For the text-containing cell, return its midpoint in (X, Y) coordinate format. 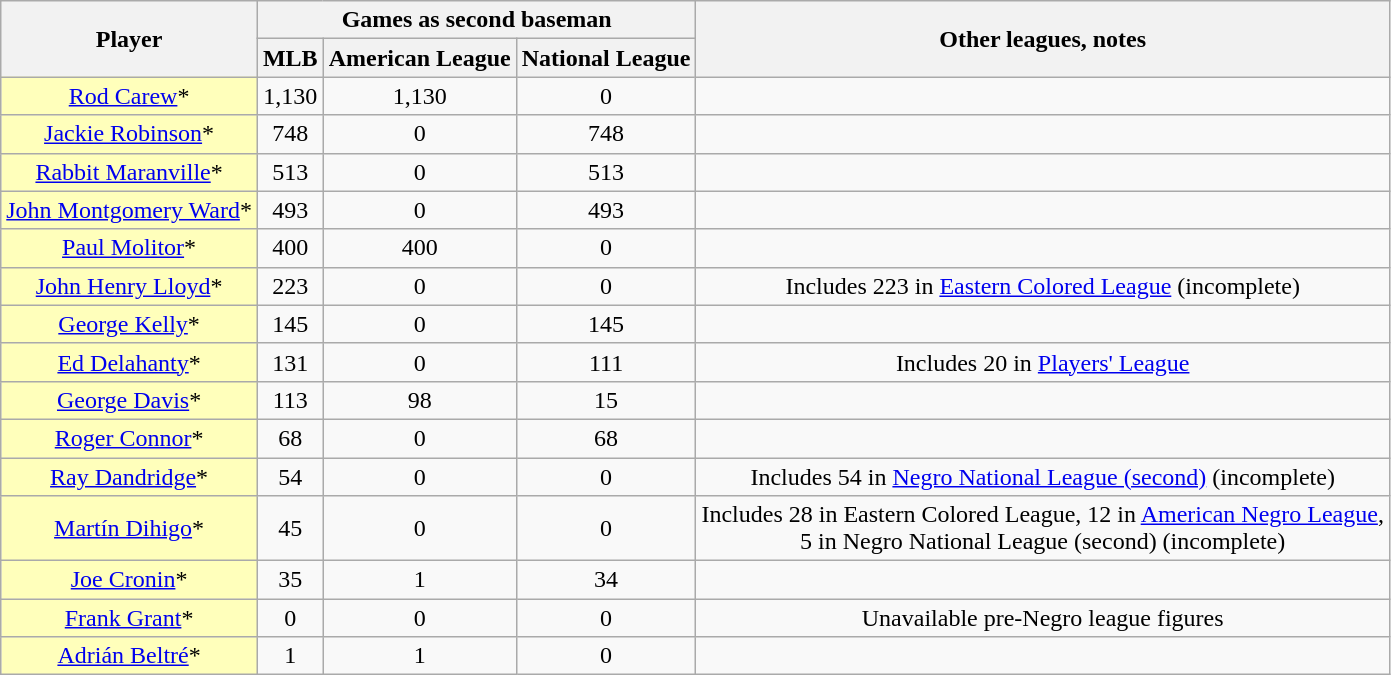
MLB (290, 58)
Ed Delahanty* (130, 362)
Player (130, 39)
Games as second baseman (476, 20)
National League (606, 58)
223 (290, 286)
Roger Connor* (130, 438)
American League (420, 58)
George Kelly* (130, 324)
Martín Dihigo* (130, 528)
Includes 28 in Eastern Colored League, 12 in American Negro League, 5 in Negro National League (second) (incomplete) (1042, 528)
Includes 54 in Negro National League (second) (incomplete) (1042, 477)
34 (606, 580)
Includes 20 in Players' League (1042, 362)
John Henry Lloyd* (130, 286)
Jackie Robinson* (130, 134)
Frank Grant* (130, 618)
111 (606, 362)
131 (290, 362)
Joe Cronin* (130, 580)
Unavailable pre-Negro league figures (1042, 618)
Includes 223 in Eastern Colored League (incomplete) (1042, 286)
15 (606, 400)
Rabbit Maranville* (130, 172)
Other leagues, notes (1042, 39)
Adrián Beltré* (130, 656)
Rod Carew* (130, 96)
54 (290, 477)
35 (290, 580)
Paul Molitor* (130, 248)
113 (290, 400)
Ray Dandridge* (130, 477)
George Davis* (130, 400)
John Montgomery Ward* (130, 210)
98 (420, 400)
45 (290, 528)
